Detect which cell encompasses the target text, then output its [x, y] center coordinate. 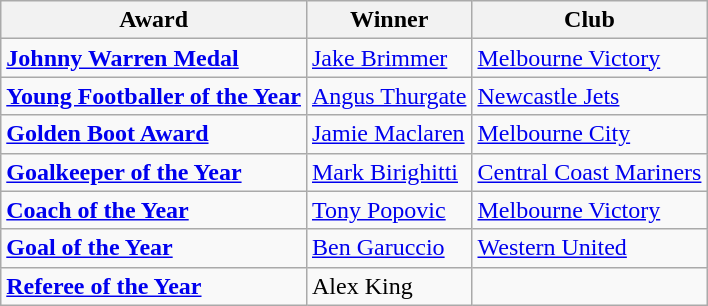
Referee of the Year [154, 286]
Melbourne City [590, 134]
Alex King [388, 286]
Club [590, 20]
Award [154, 20]
Mark Birighitti [388, 172]
Coach of the Year [154, 210]
Angus Thurgate [388, 96]
Ben Garuccio [388, 248]
Western United [590, 248]
Goal of the Year [154, 248]
Jamie Maclaren [388, 134]
Golden Boot Award [154, 134]
Johnny Warren Medal [154, 58]
Young Footballer of the Year [154, 96]
Tony Popovic [388, 210]
Newcastle Jets [590, 96]
Jake Brimmer [388, 58]
Goalkeeper of the Year [154, 172]
Winner [388, 20]
Central Coast Mariners [590, 172]
